Scan for the cell matching the given text and deliver its [X, Y] coordinate at center. 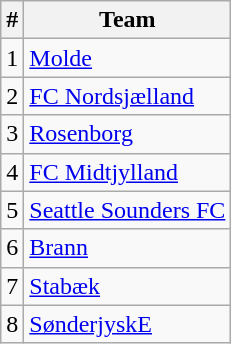
# [12, 20]
Seattle Sounders FC [128, 210]
7 [12, 286]
5 [12, 210]
Stabæk [128, 286]
1 [12, 58]
FC Nordsjælland [128, 96]
4 [12, 172]
Molde [128, 58]
Brann [128, 248]
Team [128, 20]
8 [12, 324]
FC Midtjylland [128, 172]
3 [12, 134]
6 [12, 248]
Rosenborg [128, 134]
2 [12, 96]
SønderjyskE [128, 324]
